Find where the given text appears and provide that cell's center as (x, y) coordinate. 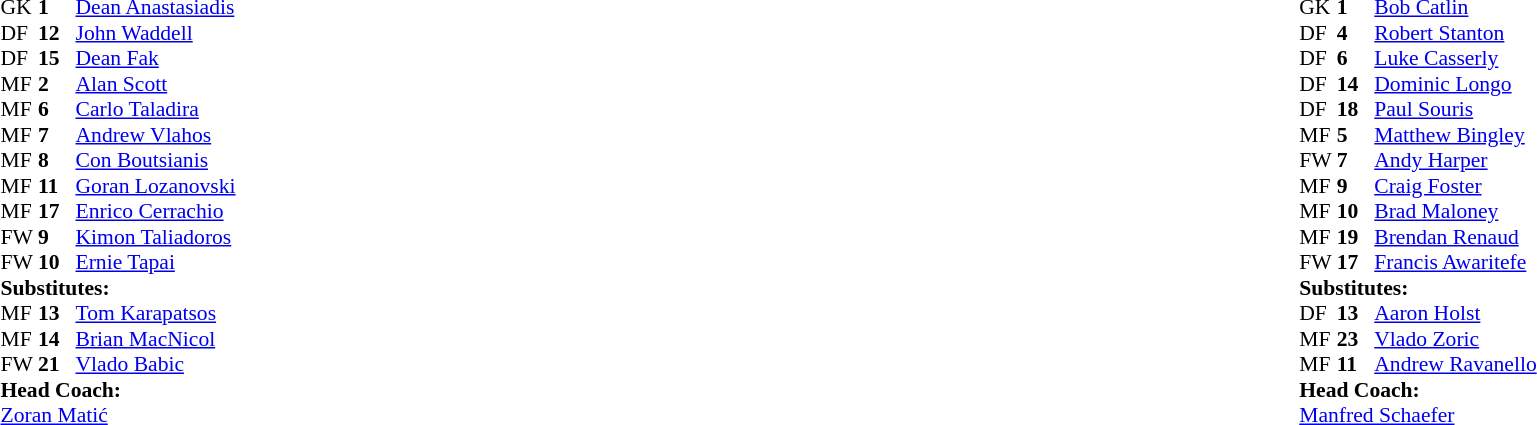
5 (1356, 135)
Vlado Babic (156, 365)
Dean Fak (156, 59)
Francis Awaritefe (1455, 263)
Dominic Longo (1455, 84)
Aaron Holst (1455, 313)
Tom Karapatsos (156, 313)
Andrew Ravanello (1455, 365)
Alan Scott (156, 84)
12 (57, 33)
Vlado Zoric (1455, 339)
15 (57, 59)
Craig Foster (1455, 186)
Con Boutsianis (156, 161)
Brian MacNicol (156, 339)
4 (1356, 33)
Matthew Bingley (1455, 135)
Paul Souris (1455, 109)
Brad Maloney (1455, 211)
Enrico Cerrachio (156, 211)
21 (57, 365)
8 (57, 161)
John Waddell (156, 33)
19 (1356, 237)
Andrew Vlahos (156, 135)
Carlo Taladira (156, 109)
Andy Harper (1455, 161)
Luke Casserly (1455, 59)
23 (1356, 339)
Brendan Renaud (1455, 237)
Ernie Tapai (156, 263)
Kimon Taliadoros (156, 237)
18 (1356, 109)
2 (57, 84)
Robert Stanton (1455, 33)
Goran Lozanovski (156, 186)
